For the text-containing cell, return its midpoint in [x, y] coordinate format. 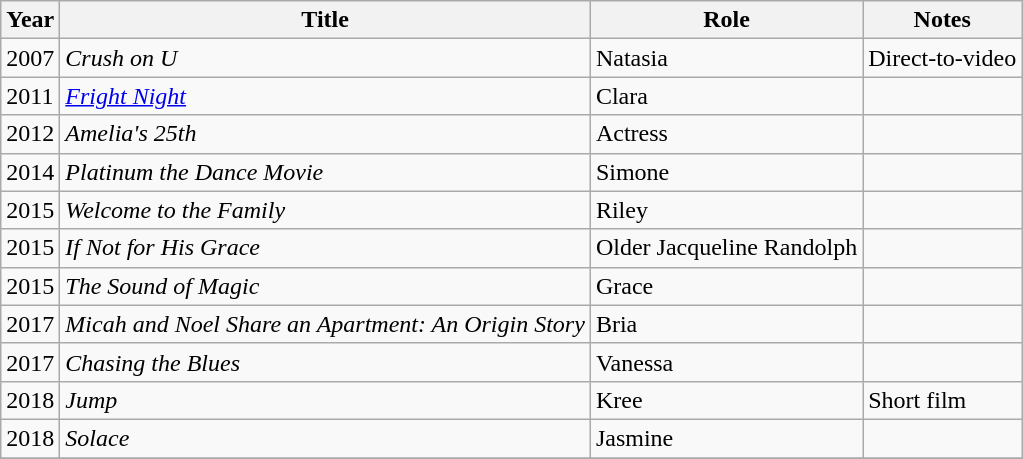
Natasia [726, 58]
Micah and Noel Share an Apartment: An Origin Story [326, 324]
Older Jacqueline Randolph [726, 248]
Kree [726, 400]
Platinum the Dance Movie [326, 172]
Simone [726, 172]
Jump [326, 400]
Jasmine [726, 438]
Title [326, 20]
2012 [30, 134]
If Not for His Grace [326, 248]
Riley [726, 210]
Welcome to the Family [326, 210]
Amelia's 25th [326, 134]
Notes [942, 20]
2011 [30, 96]
Crush on U [326, 58]
Direct-to-video [942, 58]
Clara [726, 96]
Grace [726, 286]
Bria [726, 324]
Role [726, 20]
Vanessa [726, 362]
Actress [726, 134]
Year [30, 20]
The Sound of Magic [326, 286]
Short film [942, 400]
Chasing the Blues [326, 362]
2014 [30, 172]
Fright Night [326, 96]
2007 [30, 58]
Solace [326, 438]
